Search for the cell housing the specified text and yield its (x, y) center coordinate. 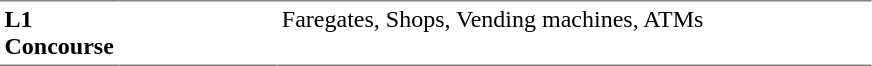
L1Concourse (59, 33)
Faregates, Shops, Vending machines, ATMs (574, 33)
